Output the [x, y] coordinate of the center of the cell containing the given text.  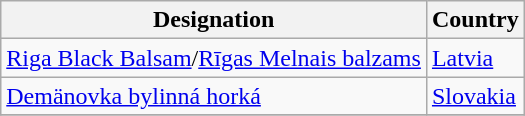
Riga Black Balsam/Rīgas Melnais balzams [214, 58]
Demänovka bylinná horká [214, 96]
Slovakia [475, 96]
Country [475, 20]
Latvia [475, 58]
Designation [214, 20]
